Determine the (X, Y) coordinate at the center of the cell enclosing the given text.  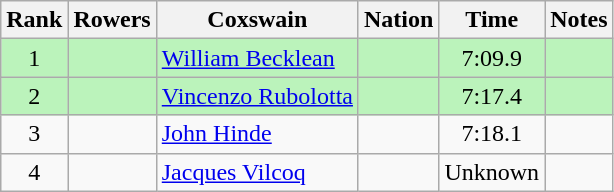
Time (492, 20)
3 (34, 134)
7:17.4 (492, 96)
Unknown (492, 172)
Nation (398, 20)
John Hinde (257, 134)
William Becklean (257, 58)
1 (34, 58)
7:18.1 (492, 134)
2 (34, 96)
Vincenzo Rubolotta (257, 96)
7:09.9 (492, 58)
Jacques Vilcoq (257, 172)
Rowers (112, 20)
Rank (34, 20)
Coxswain (257, 20)
4 (34, 172)
Notes (579, 20)
